Identify which cell holds the provided text, then report its [X, Y] central coordinate. 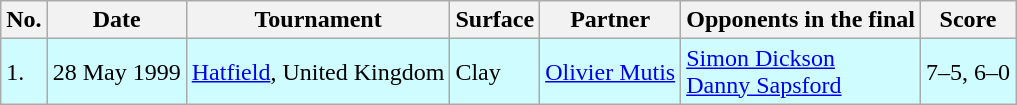
Olivier Mutis [610, 72]
Clay [495, 72]
Opponents in the final [801, 20]
1. [24, 72]
Surface [495, 20]
Score [968, 20]
Partner [610, 20]
Simon Dickson Danny Sapsford [801, 72]
28 May 1999 [116, 72]
Date [116, 20]
Tournament [318, 20]
7–5, 6–0 [968, 72]
Hatfield, United Kingdom [318, 72]
No. [24, 20]
